Pinpoint the cell where the given text exists, returning its [X, Y] midpoint coordinate. 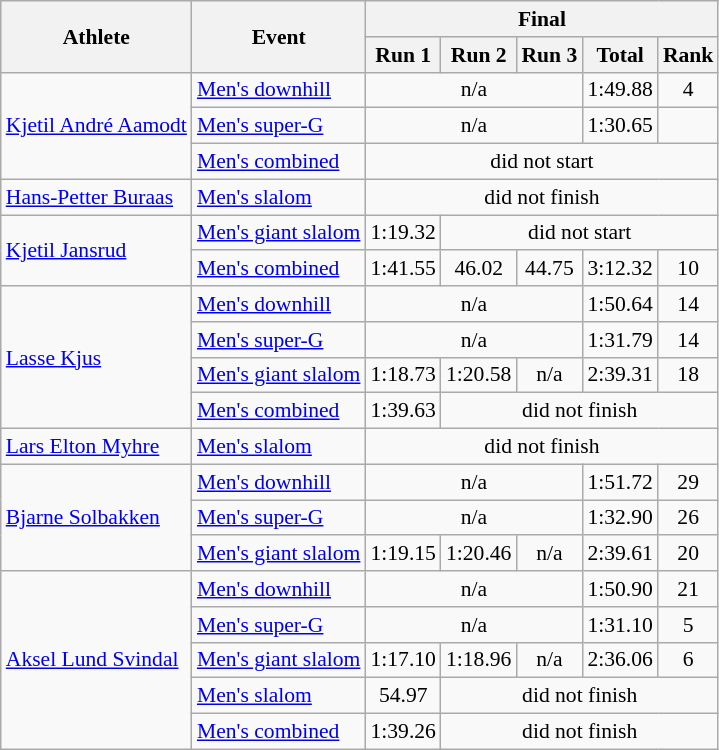
Lars Elton Myhre [96, 447]
Hans-Petter Buraas [96, 197]
4 [688, 90]
1:20.58 [478, 375]
1:17.10 [402, 660]
1:18.96 [478, 660]
21 [688, 589]
Lasse Kjus [96, 357]
Run 3 [549, 55]
2:39.31 [620, 375]
1:19.32 [402, 233]
Bjarne Solbakken [96, 518]
1:31.10 [620, 625]
1:31.79 [620, 340]
1:18.73 [402, 375]
1:32.90 [620, 518]
5 [688, 625]
Rank [688, 55]
29 [688, 482]
Kjetil André Aamodt [96, 126]
20 [688, 554]
1:20.46 [478, 554]
1:50.90 [620, 589]
1:49.88 [620, 90]
6 [688, 660]
Final [542, 19]
1:39.26 [402, 732]
18 [688, 375]
Run 1 [402, 55]
Event [279, 36]
Run 2 [478, 55]
46.02 [478, 269]
2:36.06 [620, 660]
1:30.65 [620, 126]
2:39.61 [620, 554]
Athlete [96, 36]
1:19.15 [402, 554]
1:50.64 [620, 304]
Total [620, 55]
1:51.72 [620, 482]
26 [688, 518]
Aksel Lund Svindal [96, 660]
3:12.32 [620, 269]
Kjetil Jansrud [96, 250]
54.97 [402, 696]
10 [688, 269]
1:41.55 [402, 269]
1:39.63 [402, 411]
44.75 [549, 269]
